Capture the cell that displays the provided text and extract its [X, Y] central coordinate. 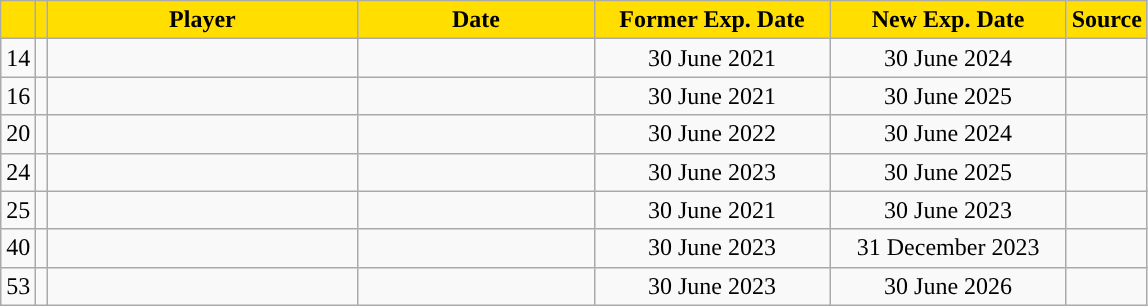
31 December 2023 [948, 248]
Source [1106, 20]
30 June 2022 [712, 134]
New Exp. Date [948, 20]
Player [202, 20]
40 [18, 248]
Former Exp. Date [712, 20]
30 June 2026 [948, 286]
25 [18, 210]
Date [476, 20]
14 [18, 58]
53 [18, 286]
20 [18, 134]
16 [18, 96]
24 [18, 172]
